Scan for the cell matching the given text and deliver its (X, Y) coordinate at center. 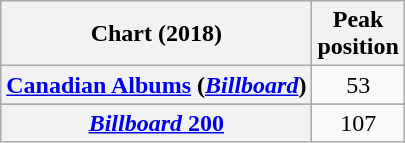
Billboard 200 (156, 123)
107 (358, 123)
Canadian Albums (Billboard) (156, 85)
Chart (2018) (156, 34)
Peakposition (358, 34)
53 (358, 85)
